Pinpoint the cell where the given text exists, returning its (x, y) midpoint coordinate. 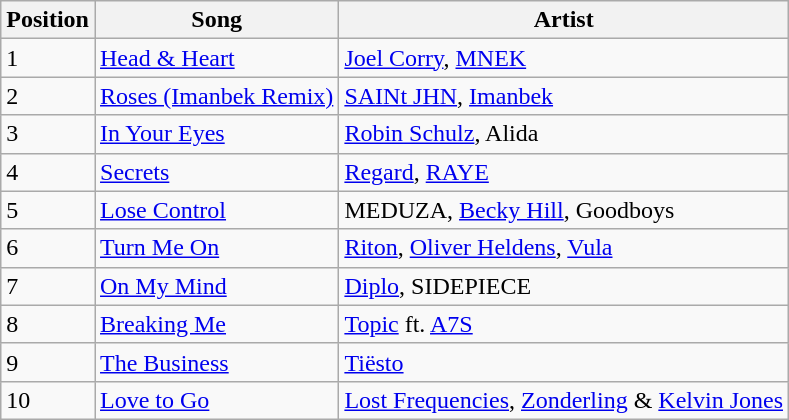
Position (48, 20)
Topic ft. A7S (564, 324)
Turn Me On (216, 248)
Love to Go (216, 400)
Secrets (216, 172)
1 (48, 58)
7 (48, 286)
On My Mind (216, 286)
6 (48, 248)
Joel Corry, MNEK (564, 58)
Regard, RAYE (564, 172)
SAINt JHN, Imanbek (564, 96)
In Your Eyes (216, 134)
Head & Heart (216, 58)
Robin Schulz, Alida (564, 134)
8 (48, 324)
Tiësto (564, 362)
Diplo, SIDEPIECE (564, 286)
Song (216, 20)
Artist (564, 20)
Riton, Oliver Heldens, Vula (564, 248)
The Business (216, 362)
3 (48, 134)
Lose Control (216, 210)
MEDUZA, Becky Hill, Goodboys (564, 210)
4 (48, 172)
Lost Frequencies, Zonderling & Kelvin Jones (564, 400)
Breaking Me (216, 324)
5 (48, 210)
9 (48, 362)
Roses (Imanbek Remix) (216, 96)
2 (48, 96)
10 (48, 400)
